Scan for the cell matching the given text and deliver its [x, y] coordinate at center. 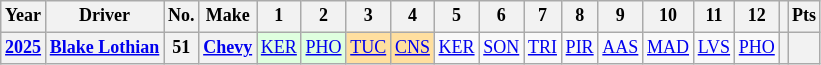
4 [413, 16]
LVS [714, 48]
Chevy [228, 48]
5 [456, 16]
SON [502, 48]
MAD [668, 48]
TUC [368, 48]
12 [756, 16]
CNS [413, 48]
2 [324, 16]
9 [620, 16]
AAS [620, 48]
No. [182, 16]
51 [182, 48]
11 [714, 16]
Pts [804, 16]
3 [368, 16]
Year [24, 16]
10 [668, 16]
2025 [24, 48]
7 [543, 16]
Driver [104, 16]
Blake Lothian [104, 48]
8 [580, 16]
6 [502, 16]
PIR [580, 48]
TRI [543, 48]
Make [228, 16]
1 [278, 16]
